Extract the [x, y] coordinate from the center of the cell holding the provided text.  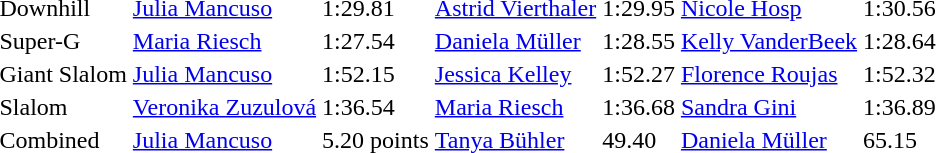
1:36.68 [639, 107]
1:36.54 [376, 107]
Sandra Gini [768, 107]
Jessica Kelley [515, 74]
Julia Mancuso [224, 74]
1:52.27 [639, 74]
Veronika Zuzulová [224, 107]
Florence Roujas [768, 74]
1:27.54 [376, 41]
Kelly VanderBeek [768, 41]
Daniela Müller [515, 41]
1:52.15 [376, 74]
1:28.55 [639, 41]
